Capture the cell that displays the provided text and extract its [x, y] central coordinate. 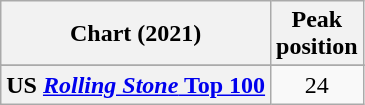
24 [317, 85]
US Rolling Stone Top 100 [136, 85]
Peakposition [317, 34]
Chart (2021) [136, 34]
